For the text-containing cell, return its midpoint in (x, y) coordinate format. 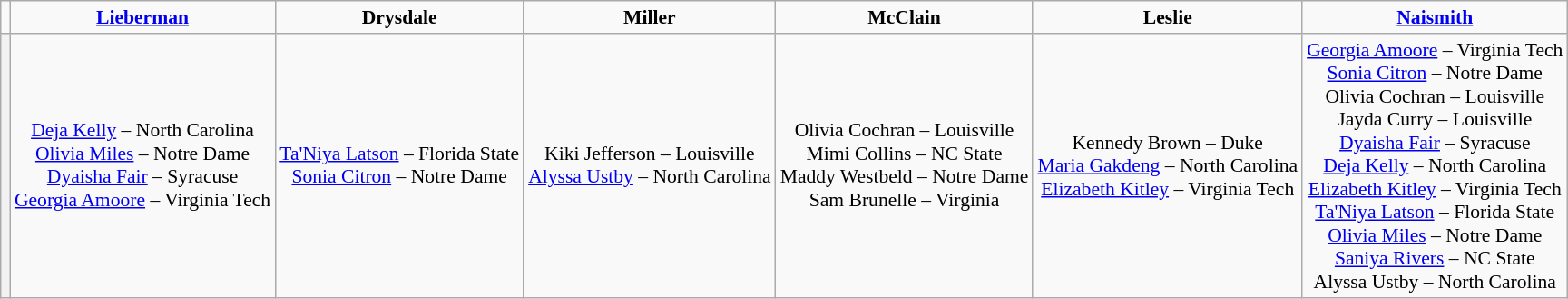
Kennedy Brown – DukeMaria Gakdeng – North CarolinaElizabeth Kitley – Virginia Tech (1167, 165)
Ta'Niya Latson – Florida StateSonia Citron – Notre Dame (399, 165)
Olivia Cochran – LouisvilleMimi Collins – NC StateMaddy Westbeld – Notre DameSam Brunelle – Virginia (905, 165)
Kiki Jefferson – LouisvilleAlyssa Ustby – North Carolina (650, 165)
Leslie (1167, 17)
Drysdale (399, 17)
Miller (650, 17)
Naismith (1435, 17)
Deja Kelly – North CarolinaOlivia Miles – Notre DameDyaisha Fair – SyracuseGeorgia Amoore – Virginia Tech (142, 165)
McClain (905, 17)
Lieberman (142, 17)
